From the cell containing the given text, extract its center point as [X, Y] coordinate. 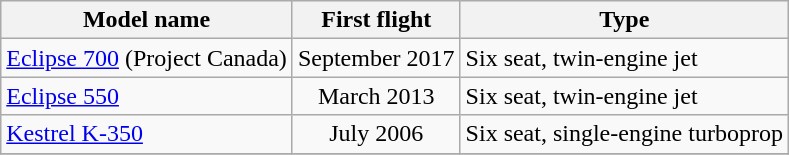
Six seat, single-engine turboprop [624, 134]
Eclipse 550 [147, 96]
Model name [147, 20]
Eclipse 700 (Project Canada) [147, 58]
Kestrel K-350 [147, 134]
July 2006 [376, 134]
First flight [376, 20]
Type [624, 20]
March 2013 [376, 96]
September 2017 [376, 58]
